Find where the given text appears and provide that cell's center as (X, Y) coordinate. 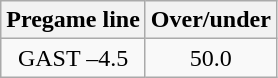
Over/under (210, 20)
GAST –4.5 (74, 58)
Pregame line (74, 20)
50.0 (210, 58)
